Pinpoint the cell where the given text exists, returning its (x, y) midpoint coordinate. 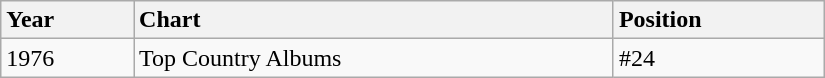
Top Country Albums (374, 58)
1976 (68, 58)
#24 (718, 58)
Year (68, 20)
Position (718, 20)
Chart (374, 20)
